Find where the given text appears and provide that cell's center as [x, y] coordinate. 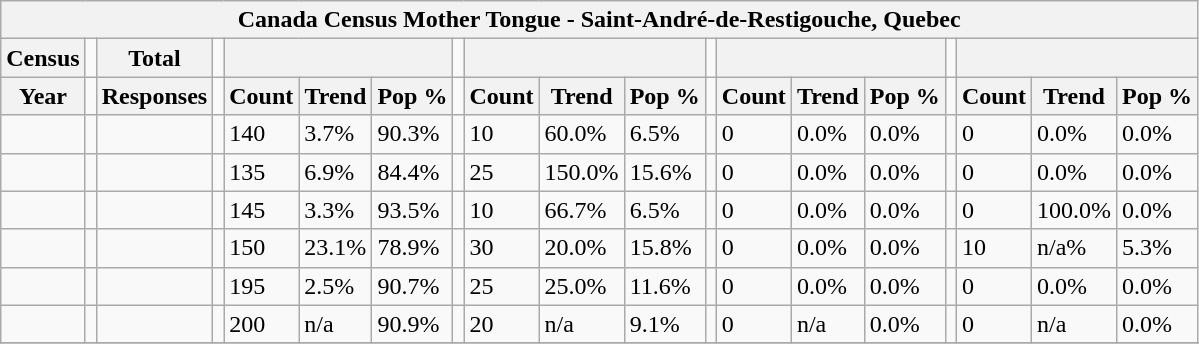
84.4% [412, 172]
135 [262, 172]
15.8% [664, 248]
Total [154, 58]
Canada Census Mother Tongue - Saint-André-de-Restigouche, Quebec [600, 20]
30 [502, 248]
150 [262, 248]
100.0% [1074, 210]
145 [262, 210]
2.5% [336, 286]
3.3% [336, 210]
3.7% [336, 134]
60.0% [582, 134]
25.0% [582, 286]
Year [43, 96]
90.7% [412, 286]
20 [502, 324]
Census [43, 58]
6.9% [336, 172]
90.9% [412, 324]
78.9% [412, 248]
n/a% [1074, 248]
23.1% [336, 248]
15.6% [664, 172]
90.3% [412, 134]
150.0% [582, 172]
66.7% [582, 210]
20.0% [582, 248]
Responses [154, 96]
93.5% [412, 210]
11.6% [664, 286]
140 [262, 134]
5.3% [1158, 248]
9.1% [664, 324]
195 [262, 286]
200 [262, 324]
